Capture the cell that displays the provided text and extract its [X, Y] central coordinate. 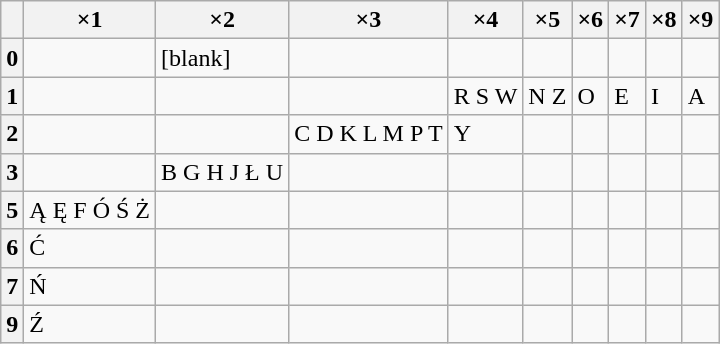
C D K L M P T [369, 134]
×3 [369, 20]
3 [12, 172]
Ą Ę F Ó Ś Ż [90, 210]
7 [12, 286]
×2 [222, 20]
N Z [548, 96]
Y [486, 134]
5 [12, 210]
Ń [90, 286]
Ć [90, 248]
E [628, 96]
×6 [590, 20]
6 [12, 248]
×8 [664, 20]
0 [12, 58]
1 [12, 96]
2 [12, 134]
O [590, 96]
[blank] [222, 58]
Ź [90, 324]
×5 [548, 20]
A [700, 96]
×9 [700, 20]
×1 [90, 20]
I [664, 96]
9 [12, 324]
R S W [486, 96]
×4 [486, 20]
×7 [628, 20]
B G H J Ł U [222, 172]
